Extract the (X, Y) coordinate from the center of the cell holding the provided text.  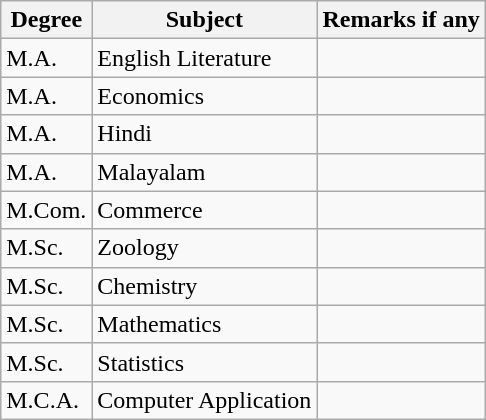
M.C.A. (46, 400)
M.Com. (46, 210)
Commerce (204, 210)
Computer Application (204, 400)
Degree (46, 20)
Chemistry (204, 286)
Subject (204, 20)
Zoology (204, 248)
Mathematics (204, 324)
Hindi (204, 134)
Economics (204, 96)
Statistics (204, 362)
Malayalam (204, 172)
English Literature (204, 58)
Remarks if any (401, 20)
